Locate the cell with the specified text and output its (X, Y) center coordinate. 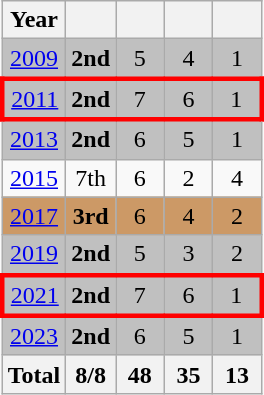
2009 (34, 59)
2023 (34, 336)
35 (188, 374)
48 (140, 374)
2011 (34, 98)
2021 (34, 296)
2017 (34, 216)
2015 (34, 178)
Year (34, 20)
13 (238, 374)
7th (91, 178)
Total (34, 374)
2013 (34, 139)
3 (188, 255)
3rd (91, 216)
8/8 (91, 374)
2019 (34, 255)
